Return the (X, Y) coordinate for the center point of the cell that contains the specified text.  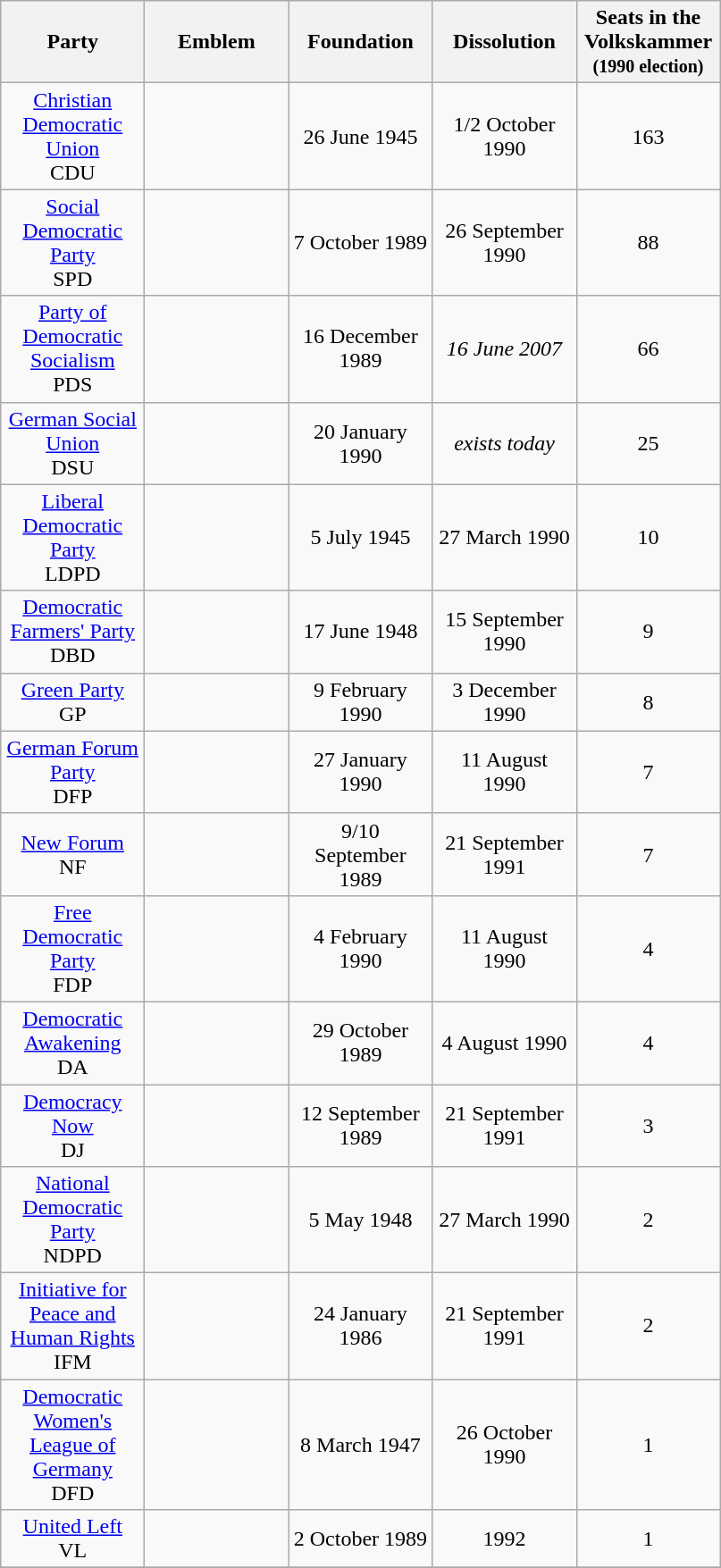
Democracy NowDJ (73, 1126)
5 May 1948 (361, 1220)
National Democratic PartyNDPD (73, 1220)
Party of Democratic SocialismPDS (73, 348)
26 October 1990 (504, 1445)
Emblem (216, 42)
Democratic Women's League of GermanyDFD (73, 1445)
German Forum PartyDFP (73, 772)
4 February 1990 (361, 949)
10 (649, 538)
29 October 1989 (361, 1043)
Party (73, 42)
3 December 1990 (504, 702)
exists today (504, 443)
Liberal Democratic PartyLDPD (73, 538)
26 June 1945 (361, 136)
16 June 2007 (504, 348)
16 December 1989 (361, 348)
Foundation (361, 42)
27 January 1990 (361, 772)
German Social UnionDSU (73, 443)
7 October 1989 (361, 243)
8 (649, 702)
Christian Democratic UnionCDU (73, 136)
Dissolution (504, 42)
Green PartyGP (73, 702)
26 September 1990 (504, 243)
163 (649, 136)
Free Democratic PartyFDP (73, 949)
United LeftVL (73, 1539)
9 (649, 632)
New ForumNF (73, 854)
Social Democratic PartySPD (73, 243)
12 September 1989 (361, 1126)
66 (649, 348)
Initiative for Peace and Human RightsIFM (73, 1326)
3 (649, 1126)
17 June 1948 (361, 632)
9/10 September 1989 (361, 854)
25 (649, 443)
24 January 1986 (361, 1326)
4 August 1990 (504, 1043)
8 March 1947 (361, 1445)
1992 (504, 1539)
Seats in the Volkskammer (1990 election) (649, 42)
Democratic AwakeningDA (73, 1043)
15 September 1990 (504, 632)
20 January 1990 (361, 443)
Democratic Farmers' PartyDBD (73, 632)
1/2 October 1990 (504, 136)
5 July 1945 (361, 538)
9 February 1990 (361, 702)
88 (649, 243)
2 October 1989 (361, 1539)
